Determine the (x, y) coordinate at the center of the cell enclosing the given text.  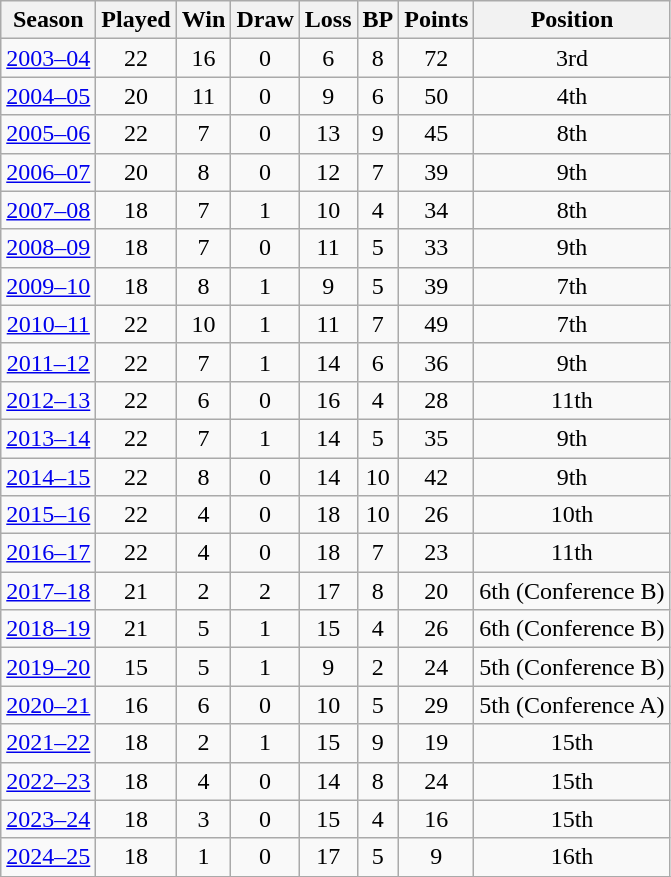
33 (436, 248)
2017–18 (48, 591)
Season (48, 20)
29 (436, 705)
23 (436, 553)
19 (436, 743)
2020–21 (48, 705)
Position (572, 20)
3 (204, 819)
2008–09 (48, 248)
34 (436, 210)
49 (436, 324)
36 (436, 362)
2018–19 (48, 629)
Played (136, 20)
28 (436, 400)
3rd (572, 58)
2010–11 (48, 324)
2006–07 (48, 172)
2024–25 (48, 857)
2004–05 (48, 96)
2021–22 (48, 743)
2013–14 (48, 438)
Loss (328, 20)
2007–08 (48, 210)
13 (328, 134)
50 (436, 96)
45 (436, 134)
2012–13 (48, 400)
72 (436, 58)
2015–16 (48, 515)
2005–06 (48, 134)
Points (436, 20)
10th (572, 515)
2011–12 (48, 362)
2014–15 (48, 477)
2023–24 (48, 819)
2022–23 (48, 781)
Draw (265, 20)
2009–10 (48, 286)
BP (378, 20)
Win (204, 20)
4th (572, 96)
2016–17 (48, 553)
5th (Conference B) (572, 667)
16th (572, 857)
12 (328, 172)
5th (Conference A) (572, 705)
2019–20 (48, 667)
42 (436, 477)
2003–04 (48, 58)
35 (436, 438)
